Determine the (X, Y) coordinate at the center of the cell enclosing the given text.  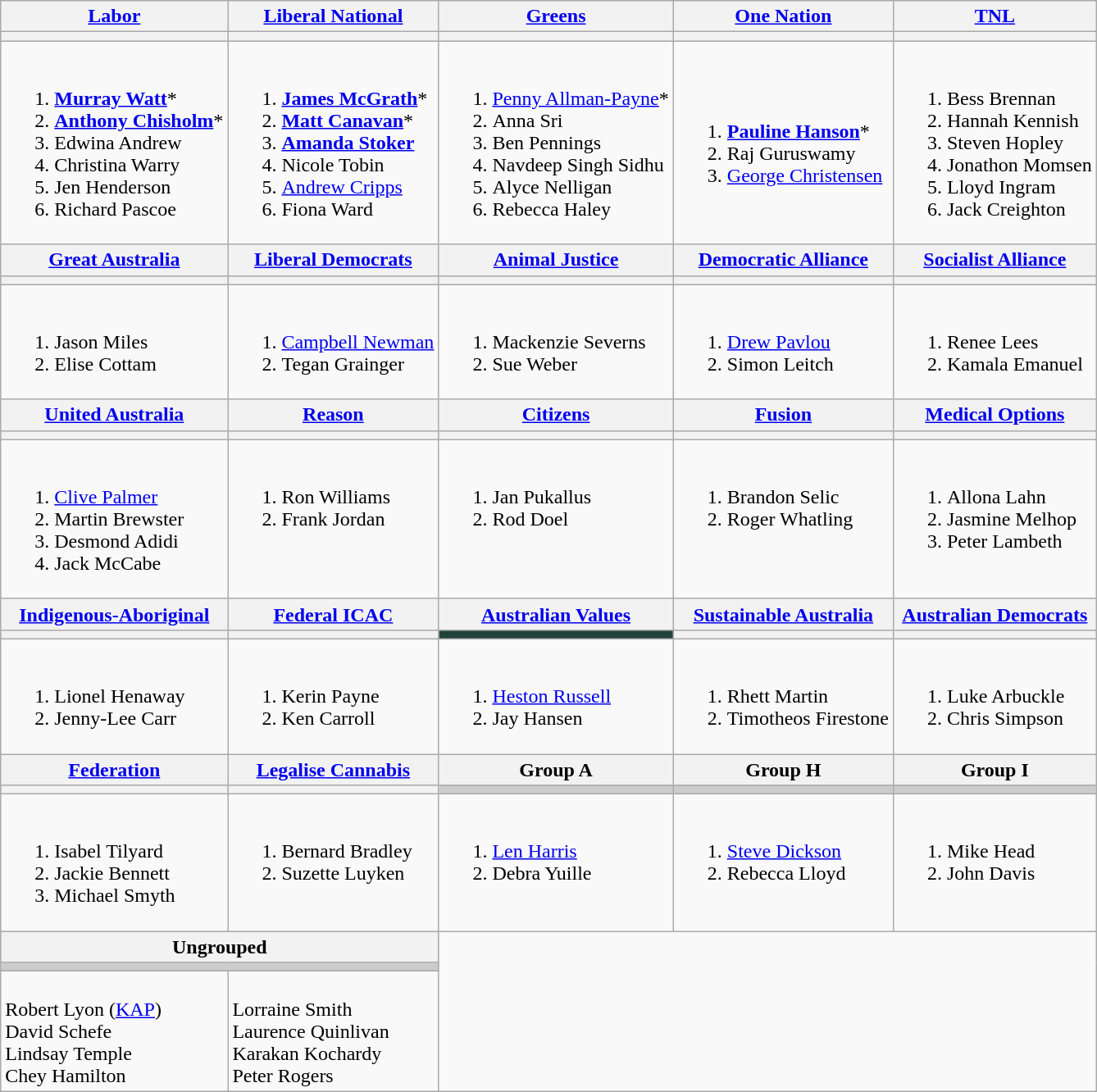
Penny Allman-Payne*Anna SriBen PenningsNavdeep Singh SidhuAlyce NelliganRebecca Haley (556, 143)
Ungrouped (220, 947)
Sustainable Australia (783, 614)
Heston RussellJay Hansen (556, 696)
TNL (995, 16)
Australian Values (556, 614)
Lionel HenawayJenny-Lee Carr (115, 696)
Rhett MartinTimotheos Firestone (783, 696)
Animal Justice (556, 260)
Pauline Hanson*Raj GuruswamyGeorge Christensen (783, 143)
Bernard BradleySuzette Luyken (333, 862)
Greens (556, 16)
Australian Democrats (995, 614)
Group A (556, 770)
Citizens (556, 415)
Labor (115, 16)
Federal ICAC (333, 614)
Steve DicksonRebecca Lloyd (783, 862)
Mackenzie SevernsSue Weber (556, 342)
Group H (783, 770)
Drew PavlouSimon Leitch (783, 342)
Robert Lyon (KAP) David Schefe Lindsay Temple Chey Hamilton (115, 1031)
Medical Options (995, 415)
Ron WilliamsFrank Jordan (333, 519)
James McGrath*Matt Canavan*Amanda StokerNicole TobinAndrew CrippsFiona Ward (333, 143)
Bess BrennanHannah KennishSteven HopleyJonathon MomsenLloyd IngramJack Creighton (995, 143)
Jason MilesElise Cottam (115, 342)
Clive PalmerMartin BrewsterDesmond AdidiJack McCabe (115, 519)
Kerin PayneKen Carroll (333, 696)
Legalise Cannabis (333, 770)
Reason (333, 415)
Democratic Alliance (783, 260)
Federation (115, 770)
Liberal National (333, 16)
Indigenous-Aboriginal (115, 614)
United Australia (115, 415)
Group I (995, 770)
Renee LeesKamala Emanuel (995, 342)
Mike HeadJohn Davis (995, 862)
Isabel TilyardJackie BennettMichael Smyth (115, 862)
One Nation (783, 16)
Luke ArbuckleChris Simpson (995, 696)
Jan PukallusRod Doel (556, 519)
Fusion (783, 415)
Socialist Alliance (995, 260)
Campbell NewmanTegan Grainger (333, 342)
Lorraine Smith Laurence Quinlivan Karakan Kochardy Peter Rogers (333, 1031)
Murray Watt*Anthony Chisholm*Edwina AndrewChristina WarryJen HendersonRichard Pascoe (115, 143)
Len HarrisDebra Yuille (556, 862)
Brandon SelicRoger Whatling (783, 519)
Liberal Democrats (333, 260)
Allona LahnJasmine MelhopPeter Lambeth (995, 519)
Great Australia (115, 260)
